Extract the (x, y) coordinate from the center of the cell holding the provided text.  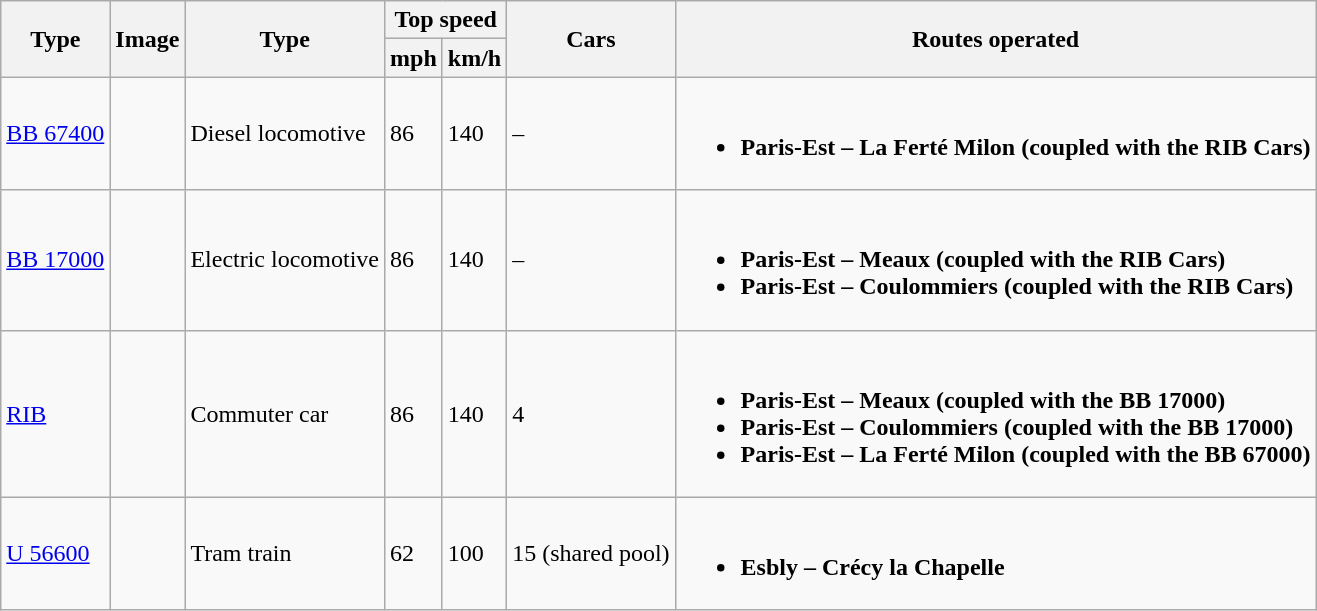
RIB (56, 414)
Electric locomotive (285, 260)
100 (474, 554)
Image (148, 39)
Top speed (446, 20)
Diesel locomotive (285, 134)
4 (591, 414)
mph (414, 58)
Routes operated (996, 39)
U 56600 (56, 554)
BB 67400 (56, 134)
15 (shared pool) (591, 554)
Paris-Est – Meaux (coupled with the RIB Cars)Paris-Est – Coulommiers (coupled with the RIB Cars) (996, 260)
Esbly – Crécy la Chapelle (996, 554)
BB 17000 (56, 260)
Commuter car (285, 414)
62 (414, 554)
km/h (474, 58)
Tram train (285, 554)
Cars (591, 39)
Paris-Est – La Ferté Milon (coupled with the RIB Cars) (996, 134)
